Locate the cell with the specified text and output its (X, Y) center coordinate. 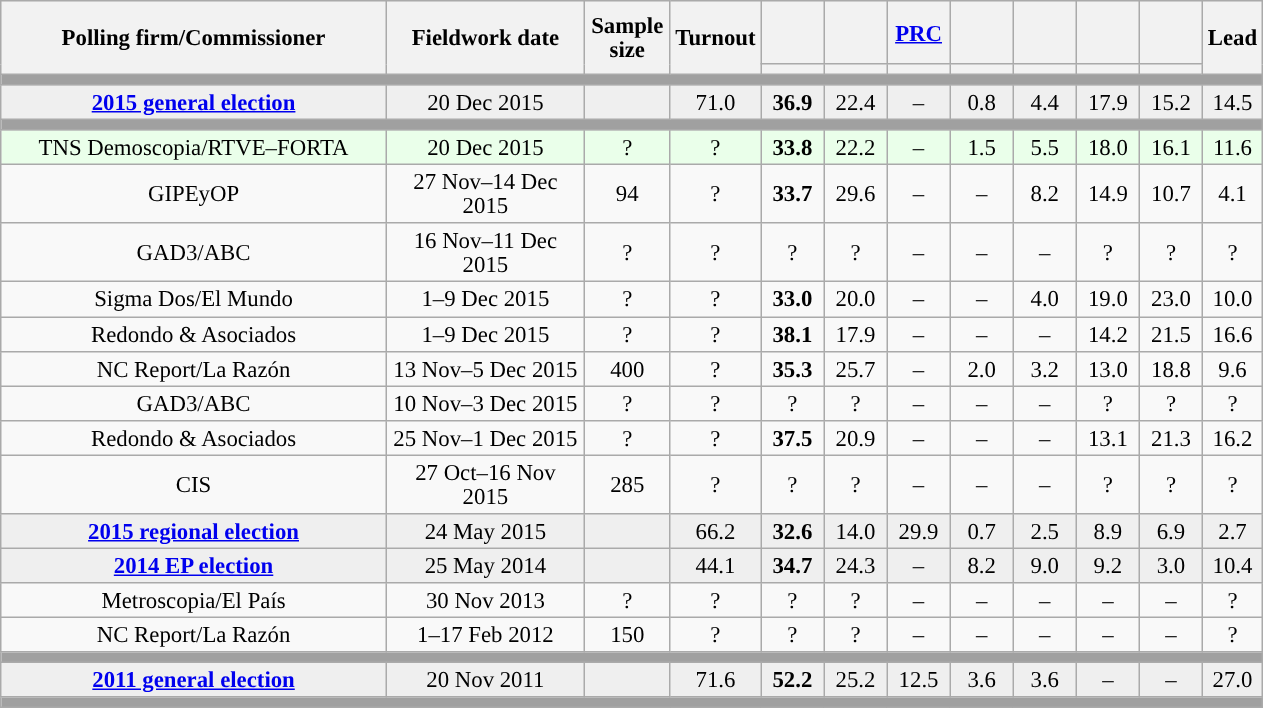
29.9 (918, 532)
2011 general election (194, 680)
16 Nov–11 Dec 2015 (485, 254)
20 Nov 2011 (485, 680)
TNS Demoscopia/RTVE–FORTA (194, 148)
35.3 (792, 368)
24 May 2015 (485, 532)
29.6 (856, 194)
12.5 (918, 680)
15.2 (1170, 102)
Fieldwork date (485, 38)
27 Oct–16 Nov 2015 (485, 484)
3.0 (1170, 566)
20.9 (856, 438)
1–17 Feb 2012 (485, 634)
36.9 (792, 102)
2.7 (1232, 532)
Turnout (716, 38)
4.0 (1044, 300)
Sigma Dos/El Mundo (194, 300)
PRC (918, 32)
4.1 (1232, 194)
22.4 (856, 102)
9.2 (1108, 566)
14.2 (1108, 334)
285 (627, 484)
19.0 (1108, 300)
27 Nov–14 Dec 2015 (485, 194)
13.0 (1108, 368)
33.8 (792, 148)
16.1 (1170, 148)
5.5 (1044, 148)
21.3 (1170, 438)
8.9 (1108, 532)
Polling firm/Commissioner (194, 38)
33.7 (792, 194)
20.0 (856, 300)
Lead (1232, 38)
37.5 (792, 438)
34.7 (792, 566)
18.8 (1170, 368)
24.3 (856, 566)
16.2 (1232, 438)
38.1 (792, 334)
25.7 (856, 368)
2.0 (982, 368)
2.5 (1044, 532)
25 Nov–1 Dec 2015 (485, 438)
44.1 (716, 566)
0.7 (982, 532)
13.1 (1108, 438)
GIPEyOP (194, 194)
14.5 (1232, 102)
2014 EP election (194, 566)
150 (627, 634)
2015 general election (194, 102)
0.8 (982, 102)
6.9 (1170, 532)
CIS (194, 484)
66.2 (716, 532)
30 Nov 2013 (485, 600)
10.0 (1232, 300)
10.4 (1232, 566)
14.9 (1108, 194)
27.0 (1232, 680)
21.5 (1170, 334)
3.2 (1044, 368)
400 (627, 368)
Metroscopia/El País (194, 600)
23.0 (1170, 300)
71.0 (716, 102)
11.6 (1232, 148)
52.2 (792, 680)
4.4 (1044, 102)
16.6 (1232, 334)
33.0 (792, 300)
9.0 (1044, 566)
13 Nov–5 Dec 2015 (485, 368)
10.7 (1170, 194)
18.0 (1108, 148)
2015 regional election (194, 532)
32.6 (792, 532)
1.5 (982, 148)
94 (627, 194)
9.6 (1232, 368)
71.6 (716, 680)
22.2 (856, 148)
Sample size (627, 38)
14.0 (856, 532)
25 May 2014 (485, 566)
25.2 (856, 680)
10 Nov–3 Dec 2015 (485, 404)
